Search for the cell housing the specified text and yield its [x, y] center coordinate. 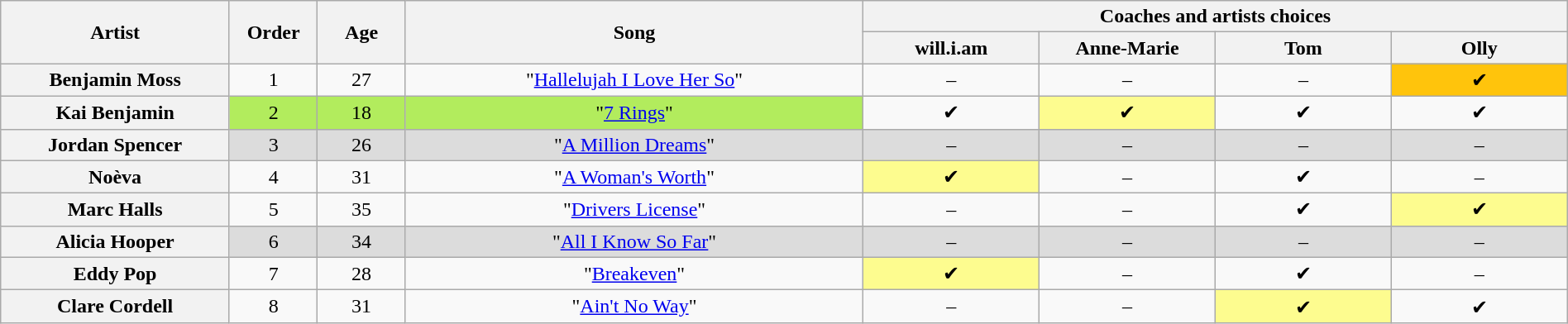
8 [273, 307]
Olly [1479, 48]
4 [273, 177]
Kai Benjamin [116, 112]
Eddy Pop [116, 274]
3 [273, 145]
27 [361, 80]
Jordan Spencer [116, 145]
1 [273, 80]
Order [273, 32]
will.i.am [951, 48]
28 [361, 274]
Clare Cordell [116, 307]
"Hallelujah I Love Her So" [633, 80]
"A Woman's Worth" [633, 177]
"All I Know So Far" [633, 241]
26 [361, 145]
Age [361, 32]
5 [273, 210]
Coaches and artists choices [1216, 17]
Marc Halls [116, 210]
Alicia Hooper [116, 241]
Noèva [116, 177]
Artist [116, 32]
"A Million Dreams" [633, 145]
Song [633, 32]
"Ain't No Way" [633, 307]
18 [361, 112]
Benjamin Moss [116, 80]
6 [273, 241]
"Breakeven" [633, 274]
"7 Rings" [633, 112]
35 [361, 210]
2 [273, 112]
Tom [1303, 48]
"Drivers License" [633, 210]
34 [361, 241]
7 [273, 274]
Anne-Marie [1128, 48]
